Determine the [x, y] coordinate at the center of the cell enclosing the given text.  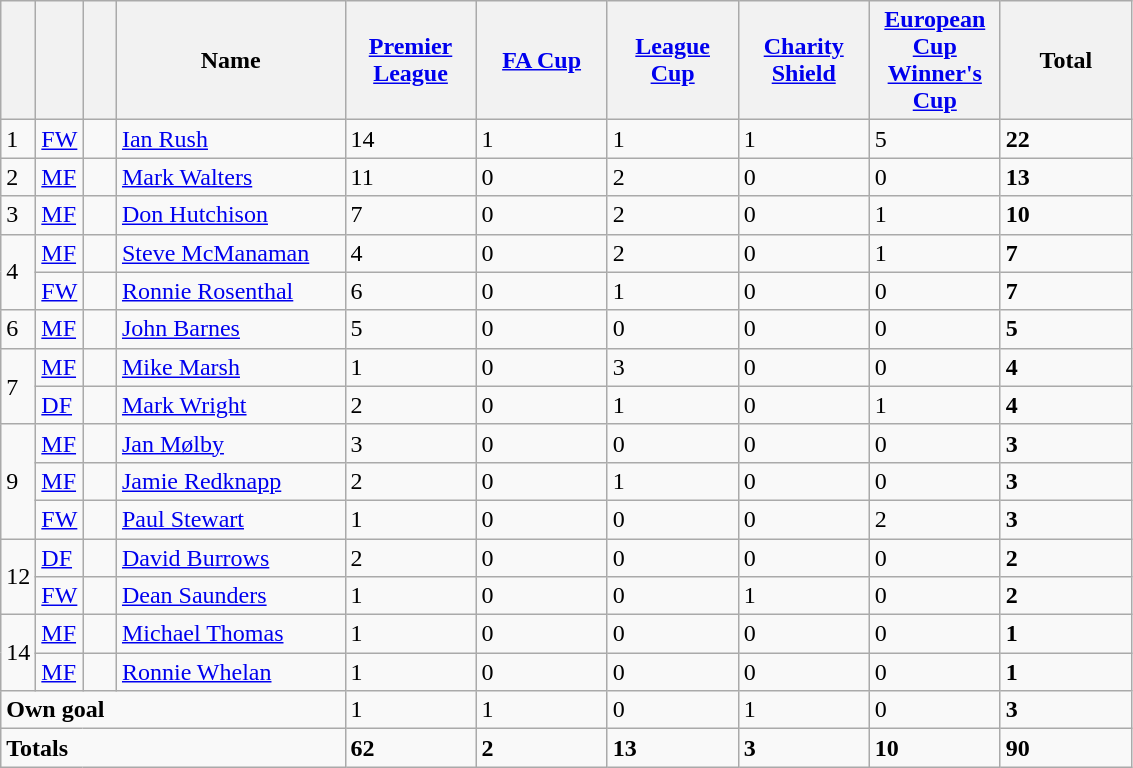
Mike Marsh [230, 367]
Steve McManaman [230, 253]
Ronnie Whelan [230, 672]
Ronnie Rosenthal [230, 291]
Mark Walters [230, 177]
Dean Saunders [230, 596]
12 [18, 576]
Don Hutchison [230, 215]
Jamie Redknapp [230, 481]
European Cup Winner's Cup [934, 60]
11 [410, 177]
9 [18, 481]
Name [230, 60]
David Burrows [230, 557]
League Cup [672, 60]
Own goal [173, 710]
FA Cup [542, 60]
Totals [173, 748]
22 [1066, 139]
62 [410, 748]
Premier League [410, 60]
90 [1066, 748]
Mark Wright [230, 405]
Michael Thomas [230, 634]
Total [1066, 60]
John Barnes [230, 329]
Paul Stewart [230, 519]
Ian Rush [230, 139]
Charity Shield [804, 60]
Jan Mølby [230, 443]
